Search for the cell housing the specified text and yield its [x, y] center coordinate. 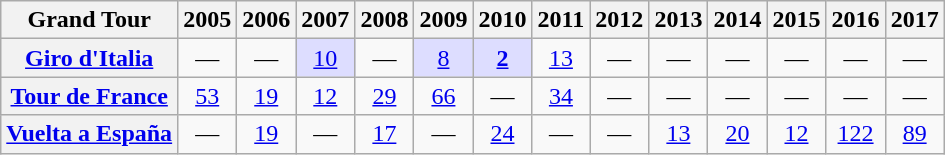
2006 [266, 20]
24 [502, 134]
2008 [384, 20]
89 [914, 134]
2017 [914, 20]
2013 [678, 20]
29 [384, 96]
Grand Tour [90, 20]
Tour de France [90, 96]
34 [561, 96]
Vuelta a España [90, 134]
66 [444, 96]
8 [444, 58]
2010 [502, 20]
2015 [796, 20]
122 [856, 134]
2007 [326, 20]
2012 [620, 20]
53 [208, 96]
2014 [738, 20]
2016 [856, 20]
17 [384, 134]
10 [326, 58]
Giro d'Italia [90, 58]
2011 [561, 20]
2 [502, 58]
20 [738, 134]
2009 [444, 20]
2005 [208, 20]
